Pinpoint the cell where the given text exists, returning its [x, y] midpoint coordinate. 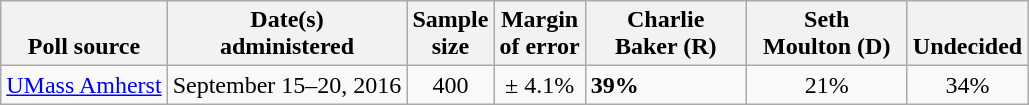
Date(s)administered [287, 34]
CharlieBaker (R) [666, 34]
Undecided [967, 34]
UMass Amherst [84, 85]
21% [826, 85]
Marginof error [540, 34]
34% [967, 85]
± 4.1% [540, 85]
Poll source [84, 34]
September 15–20, 2016 [287, 85]
Samplesize [450, 34]
39% [666, 85]
400 [450, 85]
SethMoulton (D) [826, 34]
